Identify which cell holds the provided text, then report its [X, Y] central coordinate. 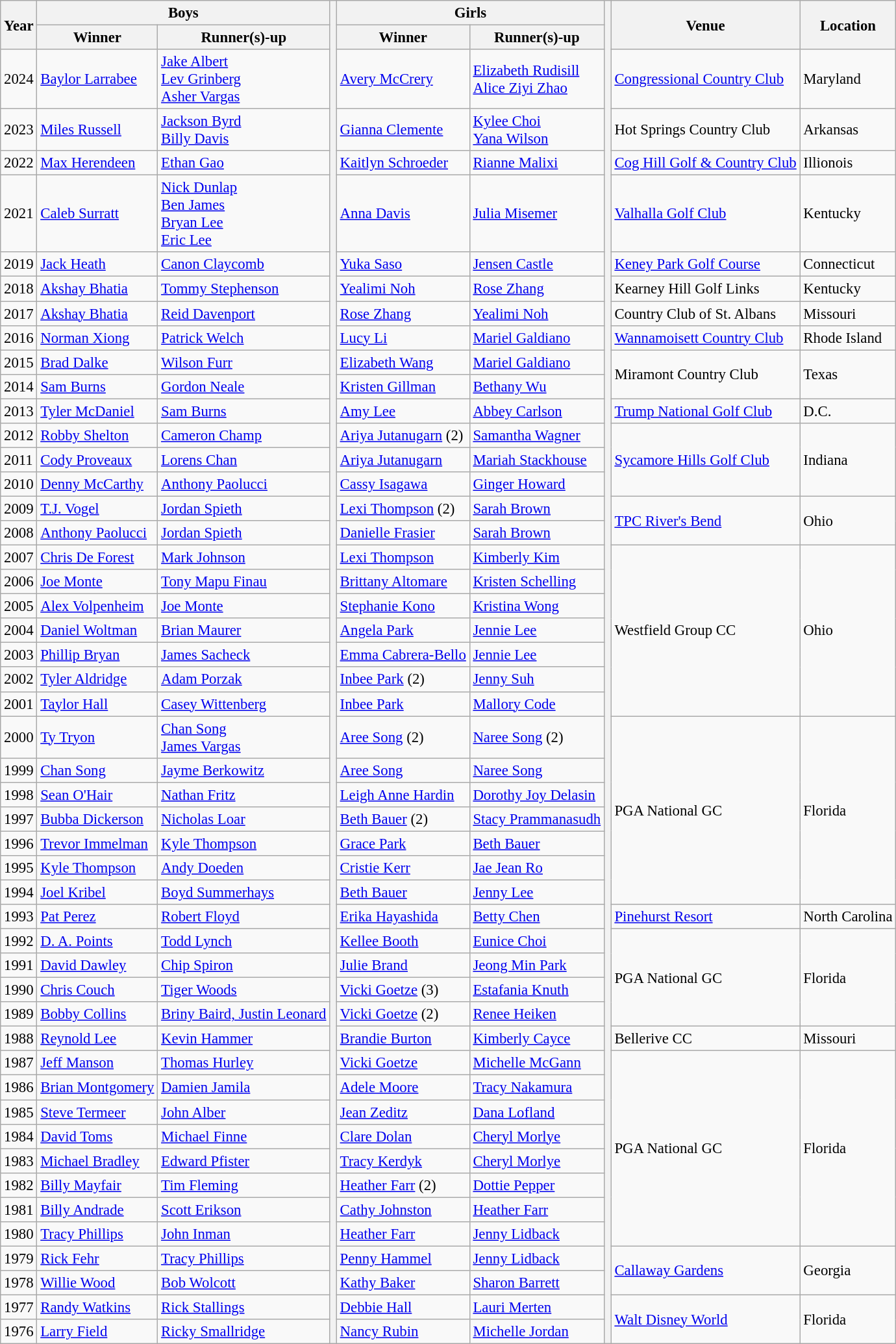
Taylor Hall [97, 704]
Trump National Golf Club [705, 411]
Kristina Wong [536, 606]
Michael Finne [244, 1136]
2024 [19, 79]
2015 [19, 362]
Lorens Chan [244, 460]
Ariya Jutanugarn (2) [403, 436]
Chris De Forest [97, 558]
Nick DunlapBen JamesBryan LeeEric Lee [244, 214]
Cristie Kerr [403, 868]
Andy Doeden [244, 868]
Casey Wittenberg [244, 704]
Westfield Group CC [705, 631]
Lauri Merten [536, 1307]
Boys [183, 13]
Ginger Howard [536, 484]
1994 [19, 892]
Texas [848, 374]
Kevin Hammer [244, 1039]
Brian Maurer [244, 630]
Sycamore Hills Golf Club [705, 460]
Mallory Code [536, 704]
1999 [19, 770]
North Carolina [848, 917]
2014 [19, 386]
Hot Springs Country Club [705, 130]
Alex Volpenheim [97, 606]
Debbie Hall [403, 1307]
Aree Song [403, 770]
Jake AlbertLev GrinbergAsher Vargas [244, 79]
Chan SongJames Vargas [244, 738]
2017 [19, 314]
Sharon Barrett [536, 1283]
1978 [19, 1283]
Amy Lee [403, 411]
Tiger Woods [244, 990]
Jeff Manson [97, 1063]
Sean O'Hair [97, 795]
John Inman [244, 1234]
1988 [19, 1039]
T.J. Vogel [97, 508]
Gordon Neale [244, 386]
Samantha Wagner [536, 436]
Kimberly Cayce [536, 1039]
Jenny Lee [536, 892]
Kylee ChoiYana Wilson [536, 130]
2002 [19, 680]
1980 [19, 1234]
Michelle Jordan [536, 1332]
Tracy Kerdyk [403, 1161]
Danielle Frasier [403, 533]
Betty Chen [536, 917]
Cog Hill Golf & Country Club [705, 163]
Rianne Malixi [536, 163]
Brad Dalke [97, 362]
Baylor Larrabee [97, 79]
Steve Termeer [97, 1112]
Lexi Thompson [403, 558]
Clare Dolan [403, 1136]
Inbee Park [403, 704]
2010 [19, 484]
Erika Hayashida [403, 917]
Damien Jamila [244, 1088]
Tyler McDaniel [97, 411]
Girls [470, 13]
Cameron Champ [244, 436]
Illionois [848, 163]
Julie Brand [403, 965]
Callaway Gardens [705, 1270]
Jenny Suh [536, 680]
2003 [19, 655]
Country Club of St. Albans [705, 314]
Eunice Choi [536, 941]
Kaitlyn Schroeder [403, 163]
Vicki Goetze (3) [403, 990]
Stacy Prammanasudh [536, 819]
Rhode Island [848, 338]
Valhalla Golf Club [705, 214]
Jayme Berkowitz [244, 770]
Jean Zeditz [403, 1112]
Angela Park [403, 630]
1990 [19, 990]
Kristen Schelling [536, 582]
2004 [19, 630]
1984 [19, 1136]
Walt Disney World [705, 1319]
Rick Fehr [97, 1258]
2005 [19, 606]
Adele Moore [403, 1088]
2001 [19, 704]
1979 [19, 1258]
Mariah Stackhouse [536, 460]
Chip Spiron [244, 965]
2022 [19, 163]
Bethany Wu [536, 386]
Leigh Anne Hardin [403, 795]
Kearney Hill Golf Links [705, 289]
1981 [19, 1210]
Aree Song (2) [403, 738]
Georgia [848, 1270]
Naree Song (2) [536, 738]
Beth Bauer (2) [403, 819]
TPC River's Bend [705, 521]
2021 [19, 214]
Scott Erikson [244, 1210]
Kellee Booth [403, 941]
Cathy Johnston [403, 1210]
Jensen Castle [536, 264]
Chan Song [97, 770]
Gianna Clemente [403, 130]
Maryland [848, 79]
Ethan Gao [244, 163]
Miramont Country Club [705, 374]
2016 [19, 338]
1991 [19, 965]
Trevor Immelman [97, 843]
1989 [19, 1014]
Nancy Rubin [403, 1332]
Penny Hammel [403, 1258]
Brian Montgomery [97, 1088]
1977 [19, 1307]
2006 [19, 582]
1992 [19, 941]
2013 [19, 411]
Abbey Carlson [536, 411]
Naree Song [536, 770]
Todd Lynch [244, 941]
Tony Mapu Finau [244, 582]
Nicholas Loar [244, 819]
Venue [705, 25]
Stephanie Kono [403, 606]
Robby Shelton [97, 436]
David Dawley [97, 965]
Michael Bradley [97, 1161]
1993 [19, 917]
Arkansas [848, 130]
Cody Proveaux [97, 460]
Willie Wood [97, 1283]
Ty Tryon [97, 738]
2011 [19, 460]
Kristen Gillman [403, 386]
Pat Perez [97, 917]
Indiana [848, 460]
Billy Mayfair [97, 1185]
1986 [19, 1088]
Ariya Jutanugarn [403, 460]
Lexi Thompson (2) [403, 508]
Dottie Pepper [536, 1185]
Reynold Lee [97, 1039]
Tyler Aldridge [97, 680]
Emma Cabrera-Bello [403, 655]
Vicki Goetze (2) [403, 1014]
Julia Misemer [536, 214]
Tim Fleming [244, 1185]
Location [848, 25]
Joel Kribel [97, 892]
Michelle McGann [536, 1063]
2009 [19, 508]
Patrick Welch [244, 338]
Max Herendeen [97, 163]
Jae Jean Ro [536, 868]
2018 [19, 289]
Pinehurst Resort [705, 917]
Caleb Surratt [97, 214]
Estafania Knuth [536, 990]
Ricky Smallridge [244, 1332]
Connecticut [848, 264]
1983 [19, 1161]
Chris Couch [97, 990]
Denny McCarthy [97, 484]
Tommy Stephenson [244, 289]
Bellerive CC [705, 1039]
Brandie Burton [403, 1039]
Thomas Hurley [244, 1063]
Avery McCrery [403, 79]
Tracy Nakamura [536, 1088]
Anna Davis [403, 214]
Inbee Park (2) [403, 680]
Bubba Dickerson [97, 819]
Larry Field [97, 1332]
D. A. Points [97, 941]
2000 [19, 738]
Vicki Goetze [403, 1063]
Keney Park Golf Course [705, 264]
Wannamoisett Country Club [705, 338]
Dana Lofland [536, 1112]
Elizabeth Wang [403, 362]
David Toms [97, 1136]
Congressional Country Club [705, 79]
Boyd Summerhays [244, 892]
Nathan Fritz [244, 795]
Briny Baird, Justin Leonard [244, 1014]
Elizabeth RudisillAlice Ziyi Zhao [536, 79]
2007 [19, 558]
Lucy Li [403, 338]
Yuka Saso [403, 264]
Year [19, 25]
Jackson ByrdBilly Davis [244, 130]
Daniel Woltman [97, 630]
Reid Davenport [244, 314]
Renee Heiken [536, 1014]
Randy Watkins [97, 1307]
1976 [19, 1332]
D.C. [848, 411]
1997 [19, 819]
Edward Pfister [244, 1161]
Canon Claycomb [244, 264]
Miles Russell [97, 130]
Bob Wolcott [244, 1283]
Phillip Bryan [97, 655]
Dorothy Joy Delasin [536, 795]
1985 [19, 1112]
Jack Heath [97, 264]
1998 [19, 795]
Kathy Baker [403, 1283]
2019 [19, 264]
Bobby Collins [97, 1014]
Rick Stallings [244, 1307]
2008 [19, 533]
James Sacheck [244, 655]
Mark Johnson [244, 558]
Norman Xiong [97, 338]
1996 [19, 843]
Wilson Furr [244, 362]
Brittany Altomare [403, 582]
Heather Farr (2) [403, 1185]
Adam Porzak [244, 680]
Kimberly Kim [536, 558]
Grace Park [403, 843]
2023 [19, 130]
1987 [19, 1063]
Robert Floyd [244, 917]
1995 [19, 868]
John Alber [244, 1112]
1982 [19, 1185]
Cassy Isagawa [403, 484]
Jeong Min Park [536, 965]
2012 [19, 436]
Billy Andrade [97, 1210]
